Identify which cell holds the provided text, then report its (X, Y) central coordinate. 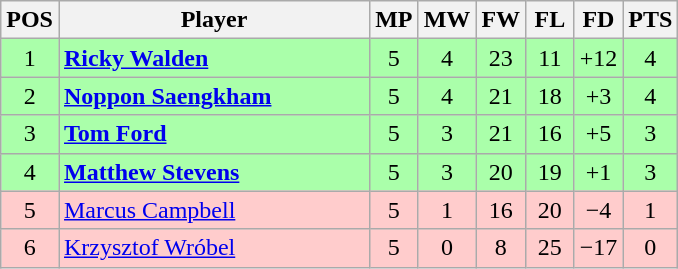
6 (30, 248)
11 (550, 58)
PTS (650, 20)
Marcus Campbell (214, 210)
18 (550, 96)
23 (501, 58)
FD (598, 20)
2 (30, 96)
+3 (598, 96)
Player (214, 20)
25 (550, 248)
POS (30, 20)
8 (501, 248)
FL (550, 20)
Krzysztof Wróbel (214, 248)
Matthew Stevens (214, 172)
+1 (598, 172)
Ricky Walden (214, 58)
Noppon Saengkham (214, 96)
+5 (598, 134)
−17 (598, 248)
MW (447, 20)
+12 (598, 58)
19 (550, 172)
FW (501, 20)
MP (394, 20)
Tom Ford (214, 134)
−4 (598, 210)
